Extract the [x, y] coordinate from the center of the cell holding the provided text.  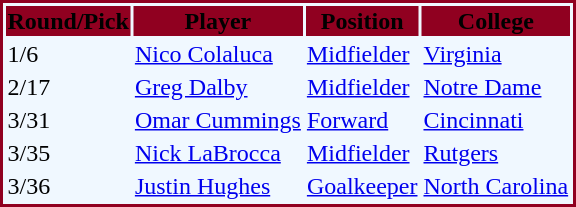
Omar Cummings [218, 120]
3/36 [68, 186]
Justin Hughes [218, 186]
Player [218, 21]
Forward [362, 120]
2/17 [68, 87]
3/31 [68, 120]
Position [362, 21]
Nick LaBrocca [218, 153]
College [496, 21]
Goalkeeper [362, 186]
Nico Colaluca [218, 54]
Cincinnati [496, 120]
North Carolina [496, 186]
Notre Dame [496, 87]
Rutgers [496, 153]
1/6 [68, 54]
Round/Pick [68, 21]
3/35 [68, 153]
Greg Dalby [218, 87]
Virginia [496, 54]
